Return the (X, Y) coordinate for the center point of the cell that contains the specified text.  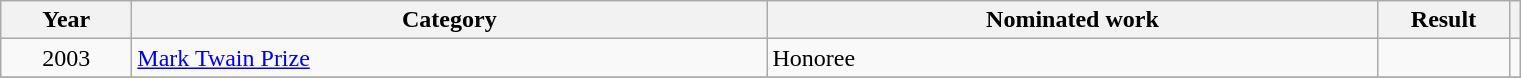
Honoree (1072, 58)
Nominated work (1072, 20)
2003 (66, 58)
Result (1444, 20)
Mark Twain Prize (450, 58)
Category (450, 20)
Year (66, 20)
